Locate the cell with the specified text and output its [x, y] center coordinate. 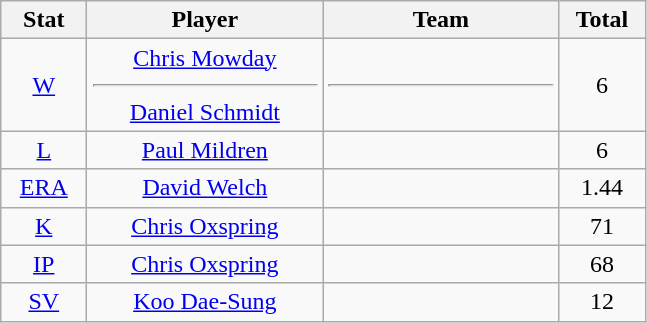
68 [602, 264]
Chris MowdayDaniel Schmidt [205, 85]
Stat [44, 20]
71 [602, 226]
1.44 [602, 188]
Team [441, 20]
L [44, 150]
12 [602, 302]
K [44, 226]
David Welch [205, 188]
ERA [44, 188]
IP [44, 264]
SV [44, 302]
Player [205, 20]
Paul Mildren [205, 150]
W [44, 85]
Total [602, 20]
Koo Dae-Sung [205, 302]
